For the text-containing cell, return its midpoint in (X, Y) coordinate format. 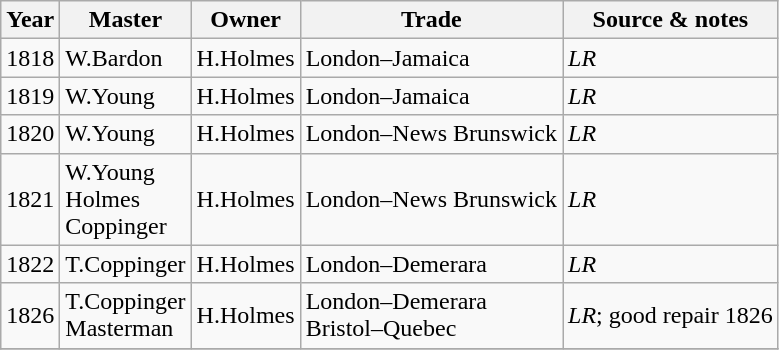
W.Bardon (126, 58)
T.CoppingerMasterman (126, 316)
1821 (30, 199)
London–DemeraraBristol–Quebec (431, 316)
1826 (30, 316)
LR; good repair 1826 (671, 316)
1822 (30, 264)
T.Coppinger (126, 264)
1819 (30, 96)
Source & notes (671, 20)
1820 (30, 134)
Owner (246, 20)
London–Demerara (431, 264)
Year (30, 20)
Trade (431, 20)
Master (126, 20)
W.YoungHolmesCoppinger (126, 199)
1818 (30, 58)
